Return [x, y] of the center of cell containing provided text 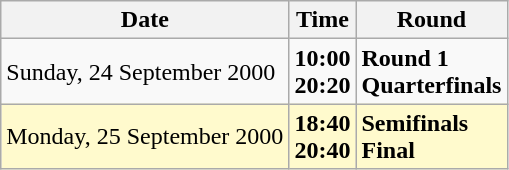
Time [322, 20]
Round 1Quarterfinals [432, 72]
Round [432, 20]
SemifinalsFinal [432, 136]
Date [145, 20]
Sunday, 24 September 2000 [145, 72]
10:0020:20 [322, 72]
18:4020:40 [322, 136]
Monday, 25 September 2000 [145, 136]
